Search for the cell housing the specified text and yield its (X, Y) center coordinate. 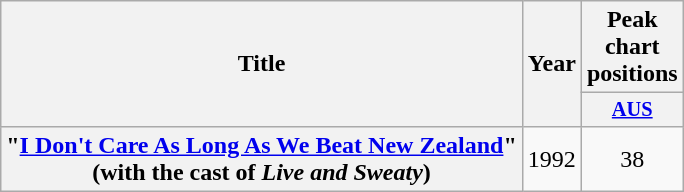
AUS (632, 110)
"I Don't Care As Long As We Beat New Zealand" (with the cast of Live and Sweaty) (262, 158)
Year (552, 64)
1992 (552, 158)
Title (262, 64)
38 (632, 158)
Peak chart positions (632, 47)
